For the text-containing cell, return its midpoint in (x, y) coordinate format. 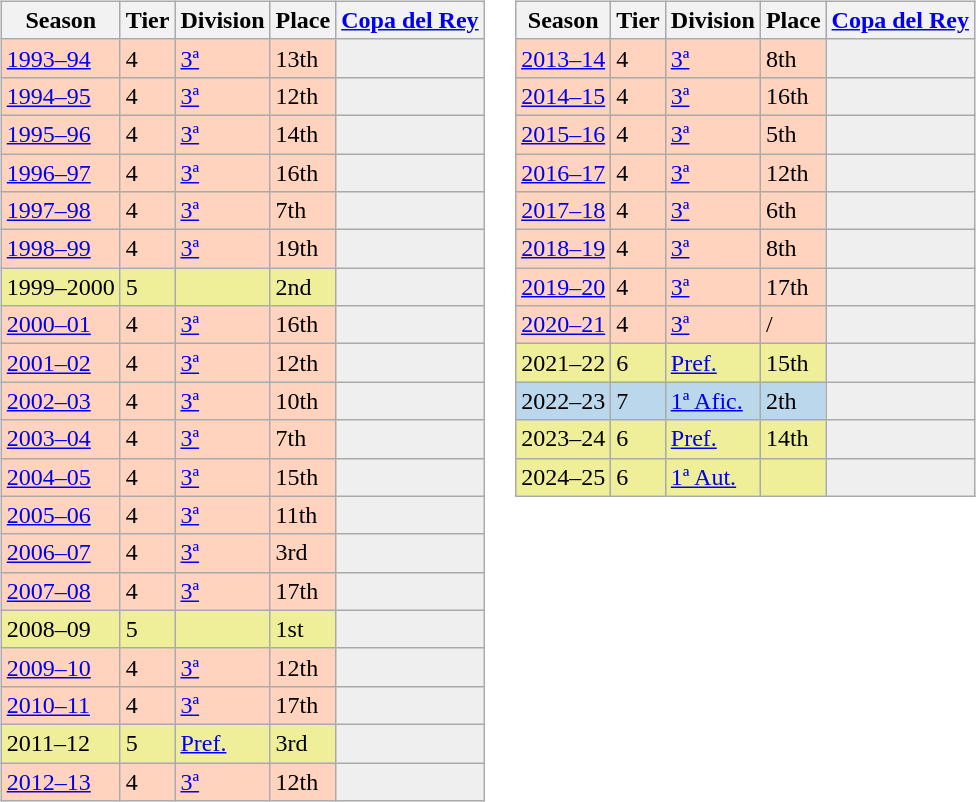
2000–01 (60, 325)
5th (793, 134)
2016–17 (564, 173)
11th (303, 515)
2005–06 (60, 515)
1996–97 (60, 173)
2023–24 (564, 439)
2020–21 (564, 325)
1999–2000 (60, 287)
2003–04 (60, 439)
2011–12 (60, 743)
1ª Afic. (712, 401)
19th (303, 249)
1997–98 (60, 211)
2024–25 (564, 477)
2022–23 (564, 401)
2nd (303, 287)
10th (303, 401)
1994–95 (60, 96)
1st (303, 629)
13th (303, 58)
2001–02 (60, 363)
6th (793, 211)
1ª Aut. (712, 477)
2004–05 (60, 477)
2017–18 (564, 211)
2007–08 (60, 591)
1998–99 (60, 249)
1995–96 (60, 134)
2021–22 (564, 363)
2006–07 (60, 553)
2009–10 (60, 667)
2018–19 (564, 249)
2010–11 (60, 705)
2015–16 (564, 134)
7 (638, 401)
/ (793, 325)
2013–14 (564, 58)
2008–09 (60, 629)
1993–94 (60, 58)
2th (793, 401)
2002–03 (60, 401)
2012–13 (60, 781)
2014–15 (564, 96)
2019–20 (564, 287)
